From the cell containing the given text, extract its center point as [x, y] coordinate. 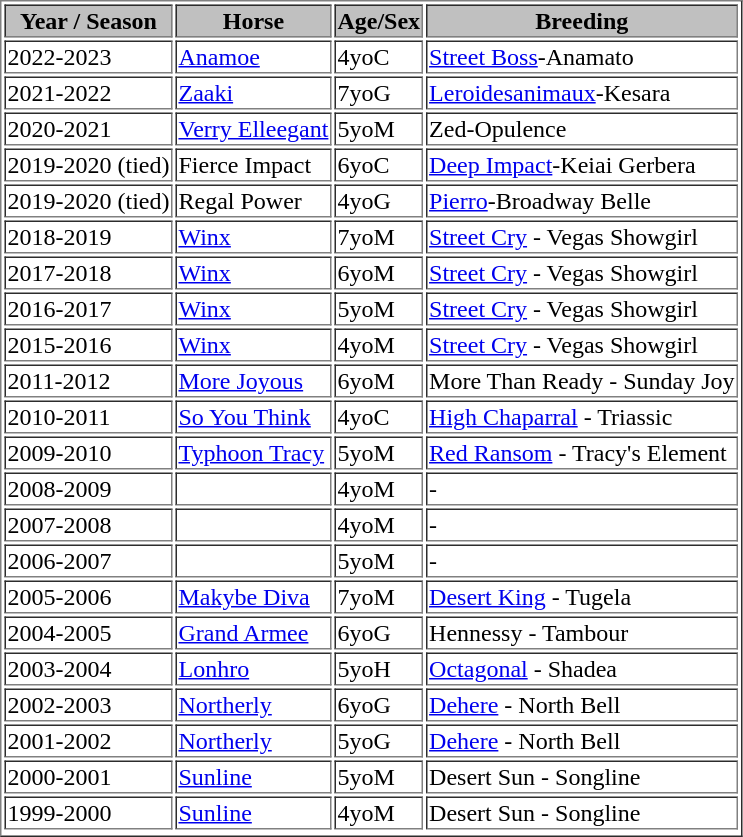
Zed-Opulence [582, 128]
2007-2008 [88, 524]
2005-2006 [88, 596]
2017-2018 [88, 272]
More Than Ready - Sunday Joy [582, 380]
Anamoe [253, 56]
Breeding [582, 20]
Hennessy - Tambour [582, 632]
Typhoon Tracy [253, 452]
2003-2004 [88, 668]
Age/Sex [378, 20]
2021-2022 [88, 92]
2000-2001 [88, 776]
2016-2017 [88, 308]
2010-2011 [88, 416]
Verry Elleegant [253, 128]
1999-2000 [88, 812]
Desert King - Tugela [582, 596]
So You Think [253, 416]
Zaaki [253, 92]
2006-2007 [88, 560]
Deep Impact-Keiai Gerbera [582, 164]
2018-2019 [88, 236]
Red Ransom - Tracy's Element [582, 452]
2002-2003 [88, 704]
Regal Power [253, 200]
Horse [253, 20]
4yoG [378, 200]
2022-2023 [88, 56]
High Chaparral - Triassic [582, 416]
Lonhro [253, 668]
2020-2021 [88, 128]
Fierce Impact [253, 164]
2015-2016 [88, 344]
Pierro-Broadway Belle [582, 200]
2004-2005 [88, 632]
Octagonal - Shadea [582, 668]
2009-2010 [88, 452]
Grand Armee [253, 632]
6yoC [378, 164]
Makybe Diva [253, 596]
Leroidesanimaux-Kesara [582, 92]
7yoG [378, 92]
2008-2009 [88, 488]
Year / Season [88, 20]
5yoG [378, 740]
More Joyous [253, 380]
2001-2002 [88, 740]
Street Boss-Anamato [582, 56]
5yoH [378, 668]
2011-2012 [88, 380]
